Search for the cell housing the specified text and yield its (x, y) center coordinate. 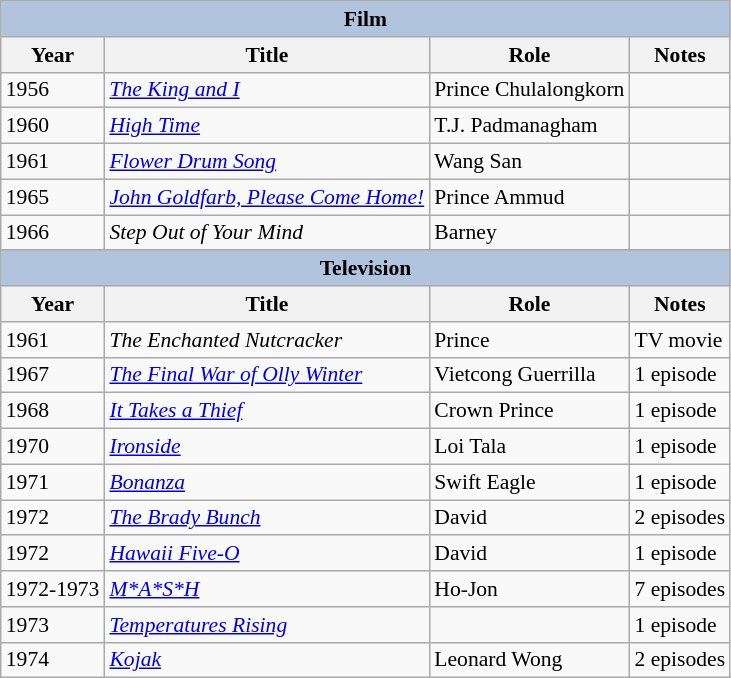
1960 (53, 126)
Prince (529, 340)
Ironside (266, 447)
1970 (53, 447)
Ho-Jon (529, 589)
It Takes a Thief (266, 411)
John Goldfarb, Please Come Home! (266, 197)
The King and I (266, 90)
Prince Ammud (529, 197)
The Brady Bunch (266, 518)
Step Out of Your Mind (266, 233)
Television (366, 269)
M*A*S*H (266, 589)
The Final War of Olly Winter (266, 375)
1971 (53, 482)
High Time (266, 126)
Prince Chulalongkorn (529, 90)
Film (366, 19)
Flower Drum Song (266, 162)
Hawaii Five-O (266, 554)
Wang San (529, 162)
T.J. Padmanagham (529, 126)
TV movie (680, 340)
Loi Tala (529, 447)
7 episodes (680, 589)
1968 (53, 411)
Crown Prince (529, 411)
1956 (53, 90)
1973 (53, 625)
The Enchanted Nutcracker (266, 340)
Temperatures Rising (266, 625)
Leonard Wong (529, 660)
Barney (529, 233)
Vietcong Guerrilla (529, 375)
Bonanza (266, 482)
1967 (53, 375)
1974 (53, 660)
Kojak (266, 660)
1966 (53, 233)
1972-1973 (53, 589)
1965 (53, 197)
Swift Eagle (529, 482)
